From the cell containing the given text, extract its center point as (X, Y) coordinate. 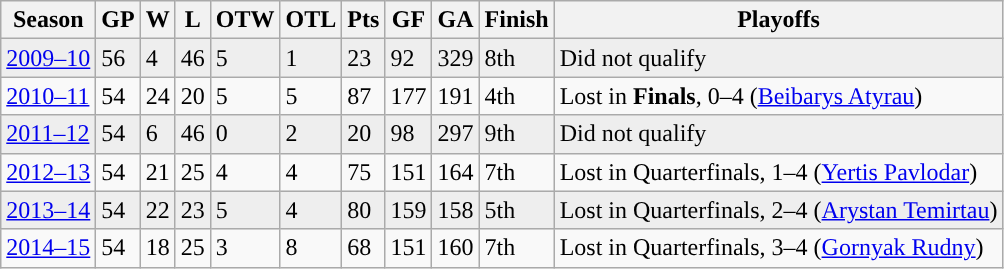
21 (158, 172)
22 (158, 210)
159 (408, 210)
Lost in Quarterfinals, 2–4 (Arystan Temirtau) (778, 210)
158 (456, 210)
8th (516, 58)
Lost in Quarterfinals, 3–4 (Gornyak Rudny) (778, 248)
297 (456, 134)
2011–12 (48, 134)
1 (311, 58)
Pts (364, 20)
L (192, 20)
4th (516, 96)
2013–14 (48, 210)
GF (408, 20)
Season (48, 20)
87 (364, 96)
2012–13 (48, 172)
68 (364, 248)
75 (364, 172)
OTL (311, 20)
Finish (516, 20)
5th (516, 210)
164 (456, 172)
Lost in Quarterfinals, 1–4 (Yertis Pavlodar) (778, 172)
2 (311, 134)
56 (118, 58)
329 (456, 58)
160 (456, 248)
Playoffs (778, 20)
191 (456, 96)
2009–10 (48, 58)
9th (516, 134)
6 (158, 134)
OTW (245, 20)
0 (245, 134)
92 (408, 58)
8 (311, 248)
Lost in Finals, 0–4 (Beibarys Atyrau) (778, 96)
3 (245, 248)
GA (456, 20)
24 (158, 96)
80 (364, 210)
GP (118, 20)
2014–15 (48, 248)
W (158, 20)
18 (158, 248)
177 (408, 96)
2010–11 (48, 96)
98 (408, 134)
